From the cell containing the given text, extract its center point as [x, y] coordinate. 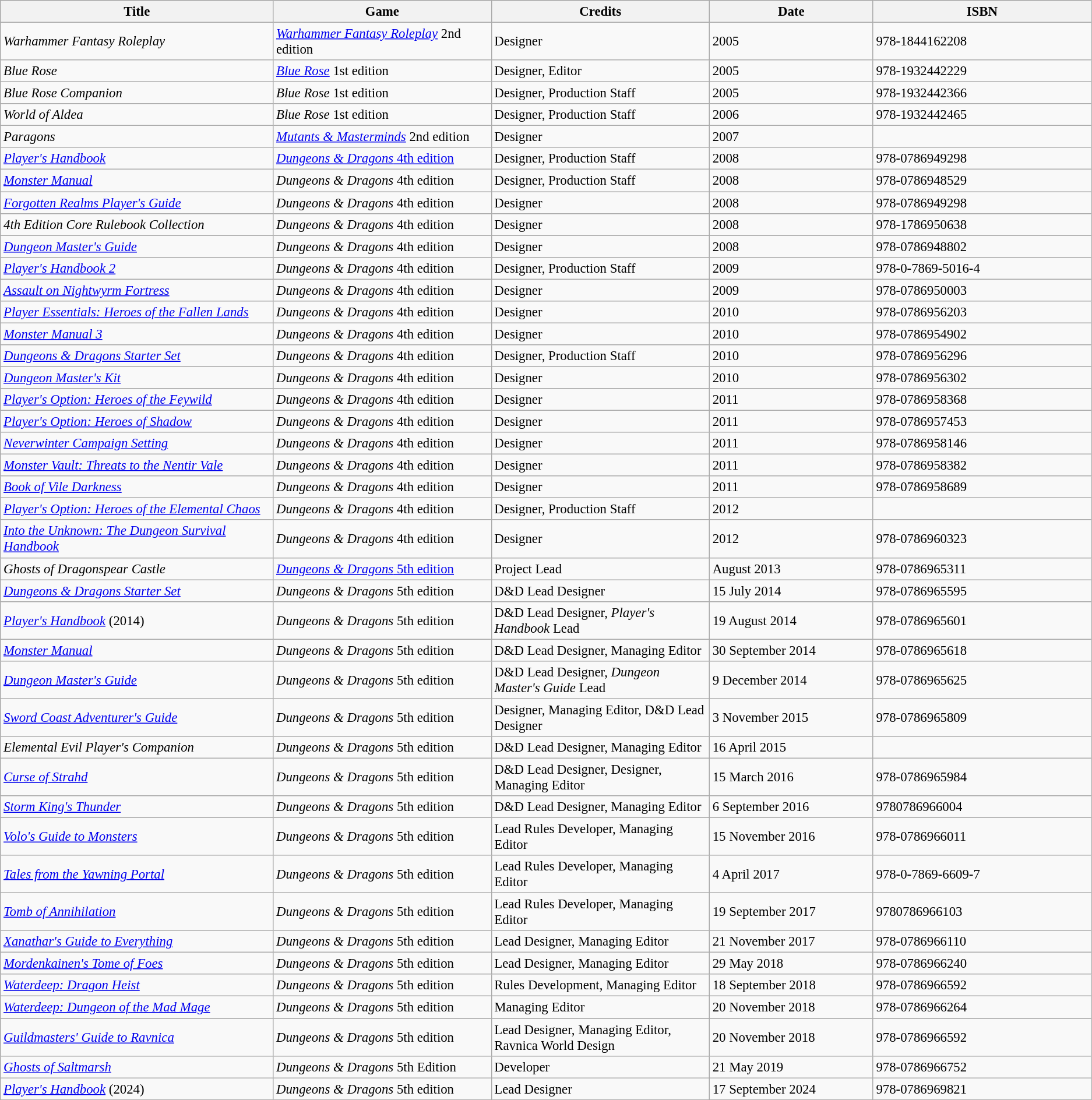
978-0786965809 [982, 718]
19 September 2017 [791, 912]
Player's Handbook [137, 159]
19 August 2014 [791, 620]
6 September 2016 [791, 807]
978-0786958382 [982, 466]
15 March 2016 [791, 777]
August 2013 [791, 569]
Forgotten Realms Player's Guide [137, 203]
978-0786965625 [982, 681]
Player's Handbook (2014) [137, 620]
978-0786969821 [982, 1089]
Into the Unknown: The Dungeon Survival Handbook [137, 540]
Player's Option: Heroes of Shadow [137, 422]
Volo's Guide to Monsters [137, 837]
Developer [600, 1067]
978-0786956296 [982, 356]
Sword Coast Adventurer's Guide [137, 718]
Game [382, 12]
15 July 2014 [791, 591]
Tomb of Annihilation [137, 912]
978-0786958689 [982, 487]
978-0786958368 [982, 400]
978-0786957453 [982, 422]
978-1932442465 [982, 115]
Credits [600, 12]
Rules Development, Managing Editor [600, 985]
978-0786966240 [982, 964]
Date [791, 12]
Player's Option: Heroes of the Feywild [137, 400]
978-0786956203 [982, 312]
978-0786956302 [982, 378]
Lead Designer [600, 1089]
D&D Lead Designer, Dungeon Master's Guide Lead [600, 681]
978-0786965311 [982, 569]
Tales from the Yawning Portal [137, 874]
Neverwinter Campaign Setting [137, 443]
978-1786950638 [982, 224]
Ghosts of Dragonspear Castle [137, 569]
Dungeons & Dragons 5th Edition [382, 1067]
978-0786966264 [982, 1007]
16 April 2015 [791, 748]
Player's Option: Heroes of the Elemental Chaos [137, 509]
978-0-7869-5016-4 [982, 268]
Warhammer Fantasy Roleplay [137, 42]
Curse of Strahd [137, 777]
978-0786965984 [982, 777]
2007 [791, 137]
D&D Lead Designer, Player's Handbook Lead [600, 620]
Lead Designer, Managing Editor, Ravnica World Design [600, 1037]
978-0786966110 [982, 942]
Warhammer Fantasy Roleplay 2nd edition [382, 42]
21 May 2019 [791, 1067]
978-0786958146 [982, 443]
D&D Lead Designer, Designer, Managing Editor [600, 777]
15 November 2016 [791, 837]
Ghosts of Saltmarsh [137, 1067]
17 September 2024 [791, 1089]
978-0786948529 [982, 181]
3 November 2015 [791, 718]
978-1844162208 [982, 42]
Blue Rose [137, 71]
Waterdeep: Dragon Heist [137, 985]
978-0786966752 [982, 1067]
978-0786948802 [982, 246]
9780786966004 [982, 807]
21 November 2017 [791, 942]
Storm King's Thunder [137, 807]
9 December 2014 [791, 681]
Guildmasters' Guide to Ravnica [137, 1037]
2006 [791, 115]
Designer, Editor [600, 71]
978-0786960323 [982, 540]
4th Edition Core Rulebook Collection [137, 224]
978-0786954902 [982, 334]
Book of Vile Darkness [137, 487]
Dungeon Master's Kit [137, 378]
30 September 2014 [791, 650]
World of Aldea [137, 115]
978-0786950003 [982, 290]
Title [137, 12]
Player's Handbook (2024) [137, 1089]
Designer, Managing Editor, D&D Lead Designer [600, 718]
Paragons [137, 137]
978-0-7869-6609-7 [982, 874]
Project Lead [600, 569]
Mutants & Masterminds 2nd edition [382, 137]
Waterdeep: Dungeon of the Mad Mage [137, 1007]
4 April 2017 [791, 874]
Mordenkainen's Tome of Foes [137, 964]
978-0786965595 [982, 591]
978-1932442229 [982, 71]
Player Essentials: Heroes of the Fallen Lands [137, 312]
978-0786965618 [982, 650]
D&D Lead Designer [600, 591]
Blue Rose Companion [137, 93]
Monster Vault: Threats to the Nentir Vale [137, 466]
Elemental Evil Player's Companion [137, 748]
Assault on Nightwyrm Fortress [137, 290]
978-0786966011 [982, 837]
Monster Manual 3 [137, 334]
18 September 2018 [791, 985]
Managing Editor [600, 1007]
9780786966103 [982, 912]
978-0786965601 [982, 620]
Xanathar's Guide to Everything [137, 942]
29 May 2018 [791, 964]
ISBN [982, 12]
Player's Handbook 2 [137, 268]
978-1932442366 [982, 93]
